Output the [X, Y] coordinate of the center of the cell containing the given text.  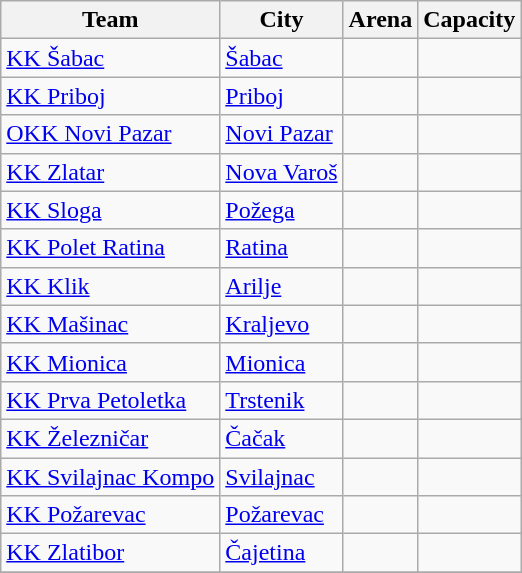
Trstenik [282, 400]
Čajetina [282, 553]
City [282, 20]
Požarevac [282, 515]
Ratina [282, 248]
Šabac [282, 58]
KK Klik [110, 286]
KK Šabac [110, 58]
KK Sloga [110, 210]
KK Svilajnac Kompo [110, 477]
Novi Pazar [282, 134]
KK Železničar [110, 438]
Arena [380, 20]
Arilje [282, 286]
Nova Varoš [282, 172]
Mionica [282, 362]
Svilajnac [282, 477]
KK Polet Ratina [110, 248]
Team [110, 20]
KK Požarevac [110, 515]
KK Prva Petoletka [110, 400]
KK Mionica [110, 362]
KK Priboj [110, 96]
KK Mašinac [110, 324]
Priboj [282, 96]
KK Zlatibor [110, 553]
Čačak [282, 438]
Kraljevo [282, 324]
KK Zlatar [110, 172]
OKK Novi Pazar [110, 134]
Požega [282, 210]
Capacity [470, 20]
